Find where the given text appears and provide that cell's center as (x, y) coordinate. 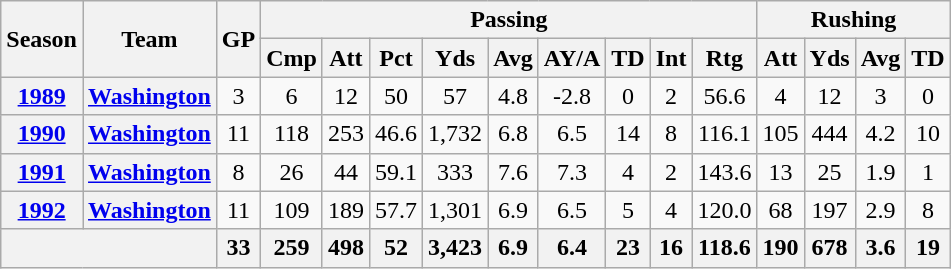
Passing (509, 20)
6 (292, 96)
Int (671, 58)
1991 (42, 172)
143.6 (724, 172)
57.7 (396, 210)
4.2 (880, 134)
333 (456, 172)
Season (42, 39)
57 (456, 96)
2.9 (880, 210)
1 (928, 172)
Cmp (292, 58)
Team (149, 39)
6.4 (572, 248)
253 (346, 134)
7.6 (514, 172)
678 (830, 248)
120.0 (724, 210)
Pct (396, 58)
7.3 (572, 172)
3.6 (880, 248)
4.8 (514, 96)
52 (396, 248)
3,423 (456, 248)
59.1 (396, 172)
Rushing (854, 20)
1992 (42, 210)
1989 (42, 96)
44 (346, 172)
109 (292, 210)
68 (780, 210)
1990 (42, 134)
189 (346, 210)
6.8 (514, 134)
116.1 (724, 134)
25 (830, 172)
498 (346, 248)
26 (292, 172)
33 (238, 248)
50 (396, 96)
14 (628, 134)
197 (830, 210)
259 (292, 248)
1,301 (456, 210)
-2.8 (572, 96)
5 (628, 210)
118.6 (724, 248)
46.6 (396, 134)
GP (238, 39)
19 (928, 248)
444 (830, 134)
AY/A (572, 58)
1,732 (456, 134)
105 (780, 134)
16 (671, 248)
56.6 (724, 96)
13 (780, 172)
10 (928, 134)
23 (628, 248)
Rtg (724, 58)
118 (292, 134)
1.9 (880, 172)
190 (780, 248)
